Determine the [X, Y] coordinate at the center of the cell enclosing the given text.  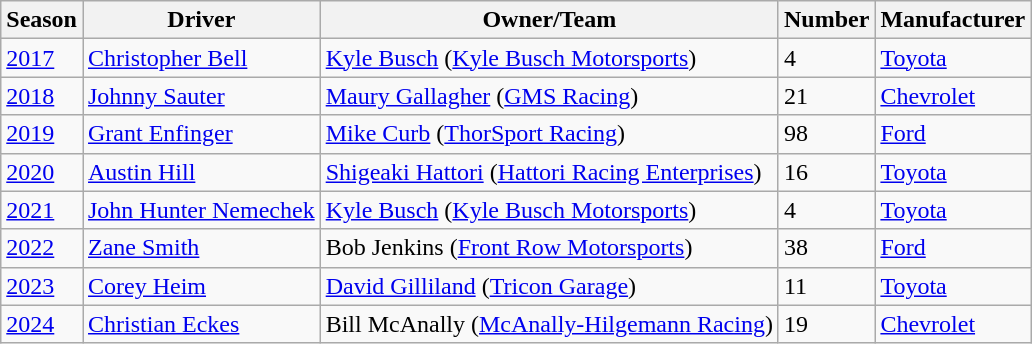
Christopher Bell [201, 58]
Johnny Sauter [201, 96]
David Gilliland (Tricon Garage) [549, 286]
2024 [42, 324]
Grant Enfinger [201, 134]
2018 [42, 96]
Mike Curb (ThorSport Racing) [549, 134]
2021 [42, 210]
Number [826, 20]
98 [826, 134]
2019 [42, 134]
38 [826, 248]
Maury Gallagher (GMS Racing) [549, 96]
Bob Jenkins (Front Row Motorsports) [549, 248]
19 [826, 324]
Corey Heim [201, 286]
Shigeaki Hattori (Hattori Racing Enterprises) [549, 172]
Owner/Team [549, 20]
2017 [42, 58]
2023 [42, 286]
John Hunter Nemechek [201, 210]
2020 [42, 172]
Driver [201, 20]
Austin Hill [201, 172]
Bill McAnally (McAnally-Hilgemann Racing) [549, 324]
2022 [42, 248]
Season [42, 20]
Zane Smith [201, 248]
16 [826, 172]
Manufacturer [953, 20]
21 [826, 96]
11 [826, 286]
Christian Eckes [201, 324]
